From the cell containing the given text, extract its center point as (X, Y) coordinate. 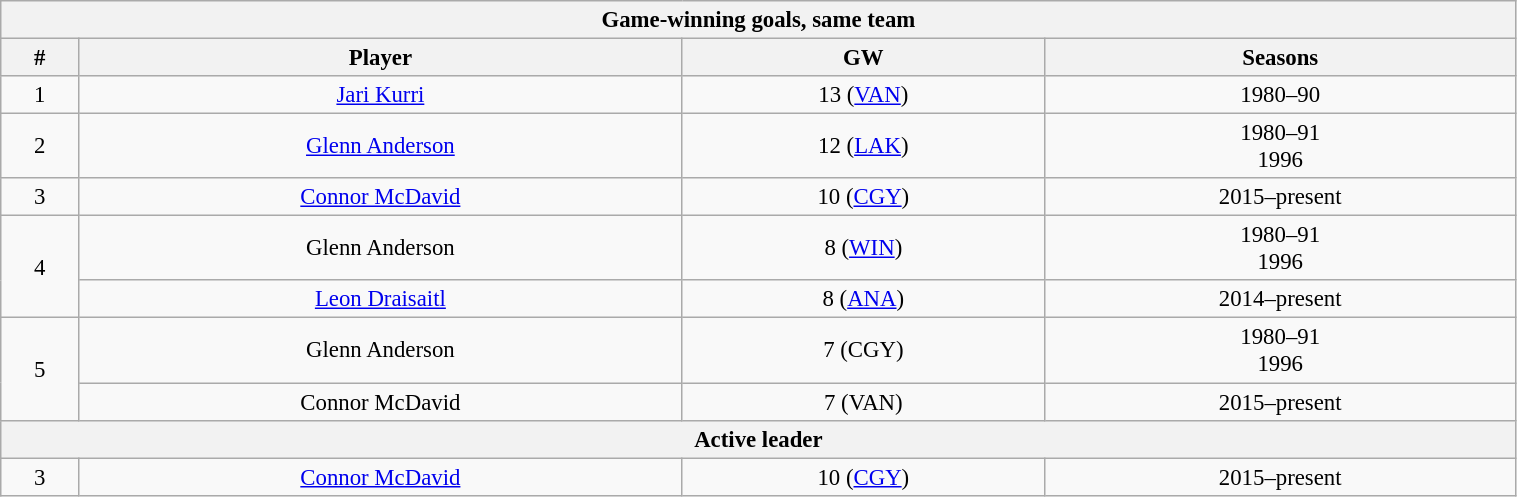
2014–present (1280, 299)
# (40, 58)
GW (863, 58)
7 (CGY) (863, 350)
Leon Draisaitl (380, 299)
5 (40, 369)
8 (WIN) (863, 248)
12 (LAK) (863, 146)
1 (40, 95)
Player (380, 58)
Game-winning goals, same team (758, 20)
7 (VAN) (863, 402)
1980–90 (1280, 95)
8 (ANA) (863, 299)
2 (40, 146)
13 (VAN) (863, 95)
Jari Kurri (380, 95)
Active leader (758, 439)
4 (40, 267)
Seasons (1280, 58)
